Search for the cell housing the specified text and yield its [x, y] center coordinate. 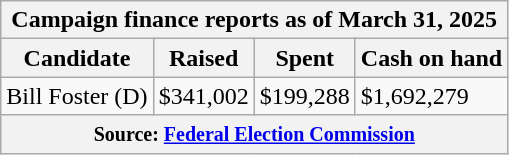
$199,288 [304, 96]
$1,692,279 [431, 96]
Campaign finance reports as of March 31, 2025 [254, 20]
Raised [204, 58]
$341,002 [204, 96]
Candidate [77, 58]
Cash on hand [431, 58]
Bill Foster (D) [77, 96]
Spent [304, 58]
Source: Federal Election Commission [254, 134]
